Return [X, Y] of the center of cell containing provided text 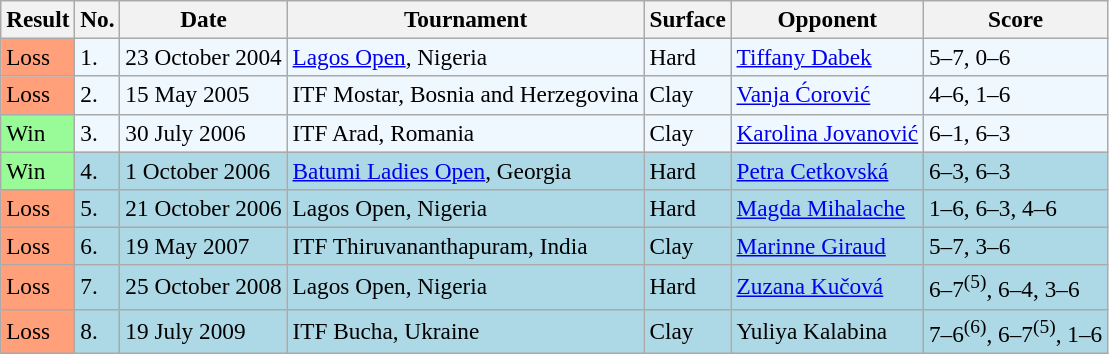
Batumi Ladies Open, Georgia [466, 170]
2. [98, 95]
Vanja Ćorović [827, 95]
8. [98, 331]
30 July 2006 [204, 133]
Result [38, 19]
ITF Mostar, Bosnia and Herzegovina [466, 95]
19 July 2009 [204, 331]
6–1, 6–3 [1016, 133]
5–7, 3–6 [1016, 246]
Petra Cetkovská [827, 170]
Zuzana Kučová [827, 287]
Karolina Jovanović [827, 133]
4–6, 1–6 [1016, 95]
23 October 2004 [204, 57]
21 October 2006 [204, 208]
Magda Mihalache [827, 208]
6–7(5), 6–4, 3–6 [1016, 287]
Surface [688, 19]
4. [98, 170]
No. [98, 19]
1 October 2006 [204, 170]
Tiffany Dabek [827, 57]
25 October 2008 [204, 287]
3. [98, 133]
6–3, 6–3 [1016, 170]
Opponent [827, 19]
7. [98, 287]
Marinne Giraud [827, 246]
ITF Arad, Romania [466, 133]
5–7, 0–6 [1016, 57]
Score [1016, 19]
ITF Bucha, Ukraine [466, 331]
1. [98, 57]
1–6, 6–3, 4–6 [1016, 208]
ITF Thiruvananthapuram, India [466, 246]
19 May 2007 [204, 246]
Tournament [466, 19]
5. [98, 208]
Yuliya Kalabina [827, 331]
7–6(6), 6–7(5), 1–6 [1016, 331]
6. [98, 246]
15 May 2005 [204, 95]
Date [204, 19]
